From the cell containing the given text, extract its center point as (X, Y) coordinate. 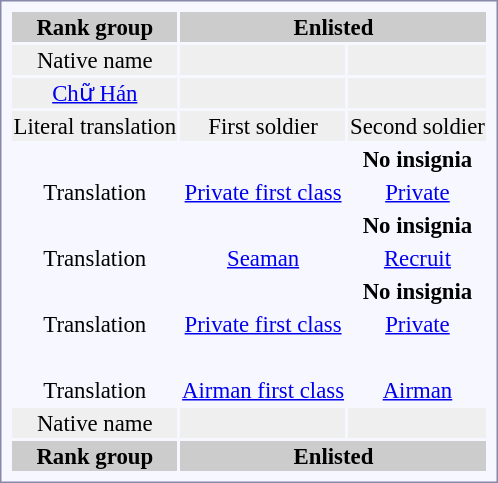
Airman (418, 390)
Airman first class (264, 390)
Seaman (264, 258)
Literal translation (95, 126)
Second soldier (418, 126)
Recruit (418, 258)
Chữ Hán (95, 93)
First soldier (264, 126)
